Find where the given text appears and provide that cell's center as [X, Y] coordinate. 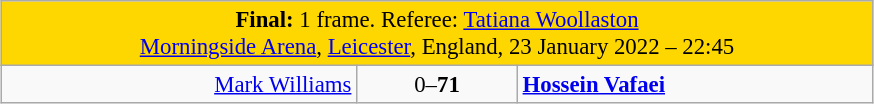
0–71 [438, 85]
Mark Williams [179, 85]
Final: 1 frame. Referee: Tatiana Woollaston Morningside Arena, Leicester, England, 23 January 2022 – 22:45 [437, 34]
Hossein Vafaei [695, 85]
